Search for the cell housing the specified text and yield its (X, Y) center coordinate. 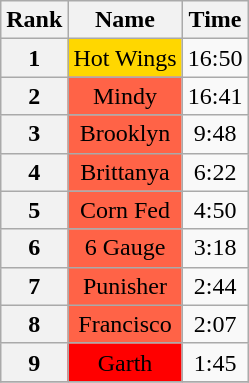
Brittanya (125, 172)
6:22 (215, 172)
7 (34, 286)
16:41 (215, 96)
3:18 (215, 248)
9:48 (215, 134)
5 (34, 210)
Rank (34, 20)
Garth (125, 362)
16:50 (215, 58)
Mindy (125, 96)
4 (34, 172)
4:50 (215, 210)
8 (34, 324)
Corn Fed (125, 210)
Brooklyn (125, 134)
3 (34, 134)
Name (125, 20)
Hot Wings (125, 58)
2 (34, 96)
6 Gauge (125, 248)
1 (34, 58)
9 (34, 362)
6 (34, 248)
Punisher (125, 286)
1:45 (215, 362)
2:44 (215, 286)
Time (215, 20)
2:07 (215, 324)
Francisco (125, 324)
